Identify which cell holds the provided text, then report its (x, y) central coordinate. 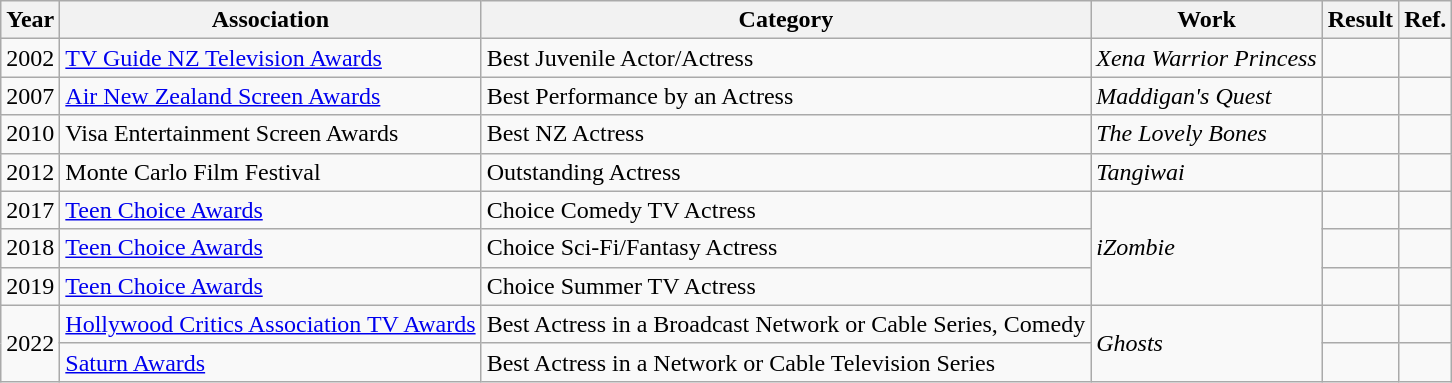
2012 (30, 172)
Ghosts (1207, 343)
Best Performance by an Actress (786, 96)
Result (1360, 20)
Best Actress in a Network or Cable Television Series (786, 362)
Choice Summer TV Actress (786, 286)
Best Juvenile Actor/Actress (786, 58)
Association (270, 20)
Xena Warrior Princess (1207, 58)
The Lovely Bones (1207, 134)
2010 (30, 134)
Maddigan's Quest (1207, 96)
Air New Zealand Screen Awards (270, 96)
Choice Sci-Fi/Fantasy Actress (786, 248)
TV Guide NZ Television Awards (270, 58)
Visa Entertainment Screen Awards (270, 134)
2007 (30, 96)
Category (786, 20)
2002 (30, 58)
Outstanding Actress (786, 172)
Best NZ Actress (786, 134)
Tangiwai (1207, 172)
2019 (30, 286)
Choice Comedy TV Actress (786, 210)
Monte Carlo Film Festival (270, 172)
Best Actress in a Broadcast Network or Cable Series, Comedy (786, 324)
iZombie (1207, 248)
Saturn Awards (270, 362)
Hollywood Critics Association TV Awards (270, 324)
2022 (30, 343)
Ref. (1426, 20)
Work (1207, 20)
2017 (30, 210)
2018 (30, 248)
Year (30, 20)
